Return (x, y) of the center of cell containing provided text 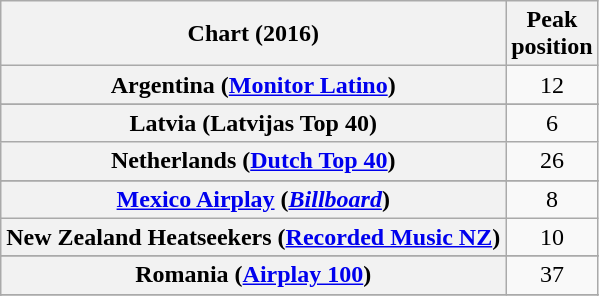
26 (552, 161)
8 (552, 199)
12 (552, 85)
New Zealand Heatseekers (Recorded Music NZ) (254, 237)
Argentina (Monitor Latino) (254, 85)
Netherlands (Dutch Top 40) (254, 161)
Latvia (Latvijas Top 40) (254, 123)
Mexico Airplay (Billboard) (254, 199)
10 (552, 237)
37 (552, 275)
6 (552, 123)
Chart (2016) (254, 34)
Peakposition (552, 34)
Romania (Airplay 100) (254, 275)
